Extract the [x, y] coordinate from the center of the cell holding the provided text.  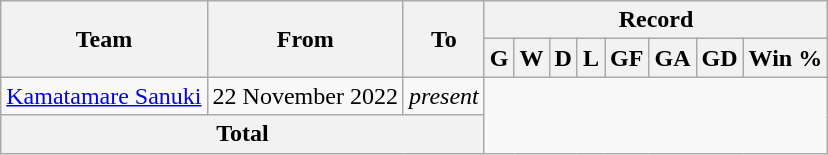
22 November 2022 [305, 96]
GF [627, 58]
GD [720, 58]
D [563, 58]
Team [104, 39]
present [444, 96]
GA [672, 58]
To [444, 39]
G [499, 58]
Win % [786, 58]
Record [656, 20]
W [532, 58]
Kamatamare Sanuki [104, 96]
Total [243, 134]
From [305, 39]
L [590, 58]
